Return [X, Y] of the center of cell containing provided text 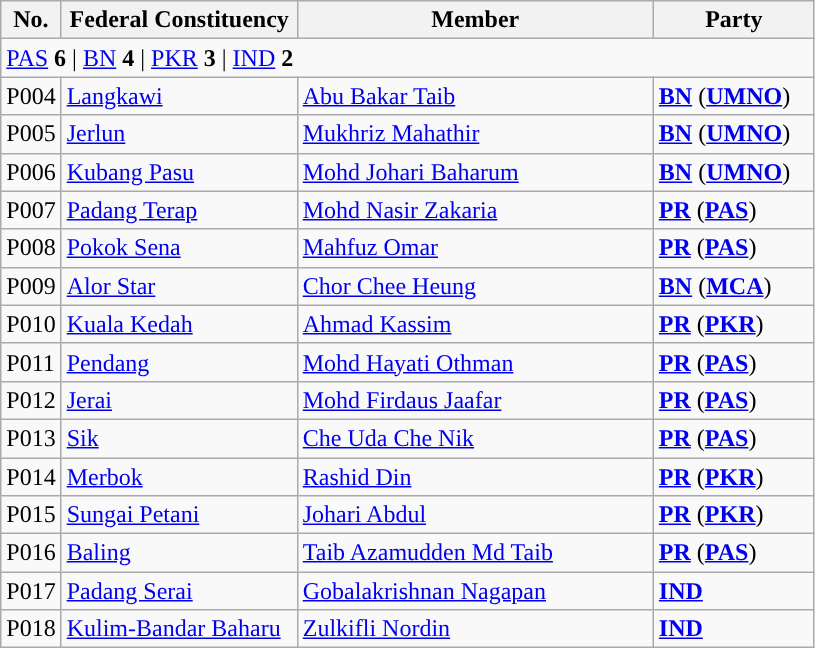
P018 [31, 629]
Taib Azamudden Md Taib [475, 553]
P007 [31, 210]
Pokok Sena [179, 248]
Johari Abdul [475, 515]
Alor Star [179, 286]
P017 [31, 591]
P011 [31, 362]
P016 [31, 553]
Party [734, 20]
P008 [31, 248]
Kubang Pasu [179, 172]
Kulim-Bandar Baharu [179, 629]
Abu Bakar Taib [475, 96]
Gobalakrishnan Nagapan [475, 591]
Chor Chee Heung [475, 286]
P012 [31, 400]
Rashid Din [475, 477]
Member [475, 20]
PAS 6 | BN 4 | PKR 3 | IND 2 [408, 58]
P014 [31, 477]
P013 [31, 438]
P006 [31, 172]
Kuala Kedah [179, 324]
Pendang [179, 362]
P010 [31, 324]
Sik [179, 438]
Padang Terap [179, 210]
No. [31, 20]
P009 [31, 286]
Jerlun [179, 134]
Jerai [179, 400]
P005 [31, 134]
Mahfuz Omar [475, 248]
Baling [179, 553]
Zulkifli Nordin [475, 629]
P015 [31, 515]
P004 [31, 96]
Federal Constituency [179, 20]
Mohd Johari Baharum [475, 172]
Mohd Hayati Othman [475, 362]
Mukhriz Mahathir [475, 134]
Mohd Firdaus Jaafar [475, 400]
Mohd Nasir Zakaria [475, 210]
Merbok [179, 477]
Sungai Petani [179, 515]
BN (MCA) [734, 286]
Padang Serai [179, 591]
Che Uda Che Nik [475, 438]
Ahmad Kassim [475, 324]
Langkawi [179, 96]
